Extract the [x, y] coordinate from the center of the cell holding the provided text.  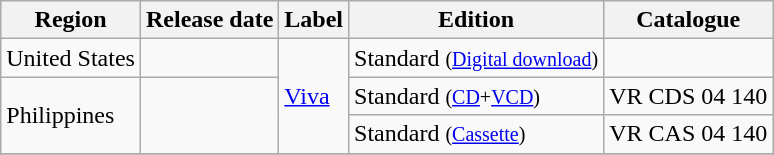
Region [71, 20]
Release date [209, 20]
Edition [476, 20]
Label [314, 20]
Standard (CD+VCD) [476, 96]
United States [71, 58]
Philippines [71, 115]
Catalogue [688, 20]
Standard (Cassette) [476, 134]
Viva [314, 96]
VR CAS 04 140 [688, 134]
Standard (Digital download) [476, 58]
VR CDS 04 140 [688, 96]
